For the text-containing cell, return its midpoint in [X, Y] coordinate format. 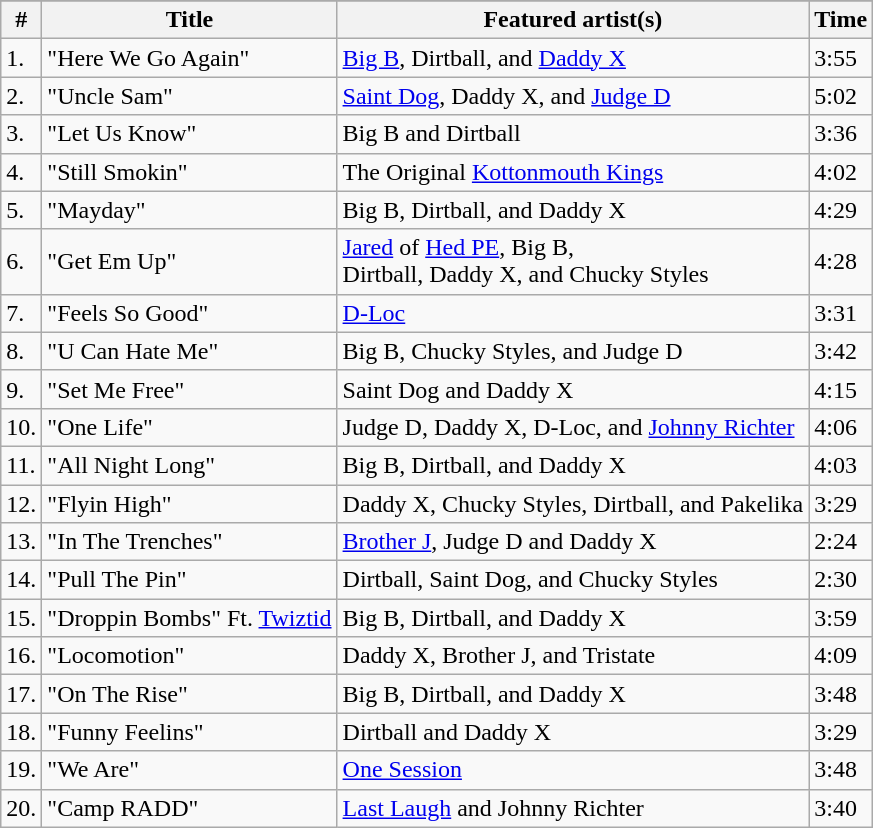
"In The Trenches" [190, 542]
"Let Us Know" [190, 134]
"Get Em Up" [190, 262]
"U Can Hate Me" [190, 351]
13. [22, 542]
1. [22, 58]
6. [22, 262]
20. [22, 808]
19. [22, 770]
3:31 [841, 313]
"On The Rise" [190, 694]
"Uncle Sam" [190, 96]
4:06 [841, 427]
4. [22, 172]
One Session [573, 770]
"One Life" [190, 427]
"Funny Feelins" [190, 732]
Daddy X, Chucky Styles, Dirtball, and Pakelika [573, 503]
"We Are" [190, 770]
Daddy X, Brother J, and Tristate [573, 656]
3. [22, 134]
Jared of Hed PE, Big B, Dirtball, Daddy X, and Chucky Styles [573, 262]
Big B, Chucky Styles, and Judge D [573, 351]
Last Laugh and Johnny Richter [573, 808]
Dirtball and Daddy X [573, 732]
3:59 [841, 618]
4:28 [841, 262]
4:15 [841, 389]
3:42 [841, 351]
7. [22, 313]
Title [190, 20]
"Feels So Good" [190, 313]
9. [22, 389]
2:30 [841, 580]
4:02 [841, 172]
3:36 [841, 134]
12. [22, 503]
"Droppin Bombs" Ft. Twiztid [190, 618]
"Camp RADD" [190, 808]
17. [22, 694]
"Locomotion" [190, 656]
# [22, 20]
"Flyin High" [190, 503]
2:24 [841, 542]
"Here We Go Again" [190, 58]
16. [22, 656]
4:03 [841, 465]
Saint Dog, Daddy X, and Judge D [573, 96]
"Pull The Pin" [190, 580]
"Still Smokin" [190, 172]
The Original Kottonmouth Kings [573, 172]
"Set Me Free" [190, 389]
15. [22, 618]
Featured artist(s) [573, 20]
18. [22, 732]
10. [22, 427]
Dirtball, Saint Dog, and Chucky Styles [573, 580]
4:29 [841, 210]
3:55 [841, 58]
5:02 [841, 96]
5. [22, 210]
Big B and Dirtball [573, 134]
Brother J, Judge D and Daddy X [573, 542]
Saint Dog and Daddy X [573, 389]
D-Loc [573, 313]
14. [22, 580]
11. [22, 465]
8. [22, 351]
Judge D, Daddy X, D-Loc, and Johnny Richter [573, 427]
2. [22, 96]
"Mayday" [190, 210]
3:40 [841, 808]
4:09 [841, 656]
Time [841, 20]
"All Night Long" [190, 465]
